Scan for the cell matching the given text and deliver its (x, y) coordinate at center. 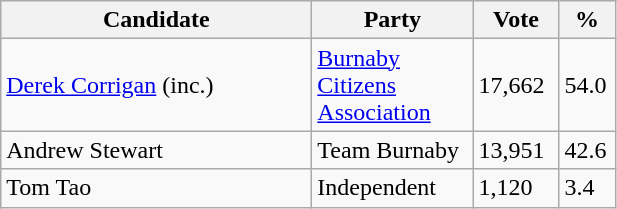
Derek Corrigan (inc.) (156, 85)
17,662 (516, 85)
Candidate (156, 20)
Party (392, 20)
Tom Tao (156, 188)
Team Burnaby (392, 150)
Burnaby Citizens Association (392, 85)
54.0 (587, 85)
3.4 (587, 188)
1,120 (516, 188)
Independent (392, 188)
42.6 (587, 150)
Andrew Stewart (156, 150)
% (587, 20)
13,951 (516, 150)
Vote (516, 20)
